For the text-containing cell, return its midpoint in (X, Y) coordinate format. 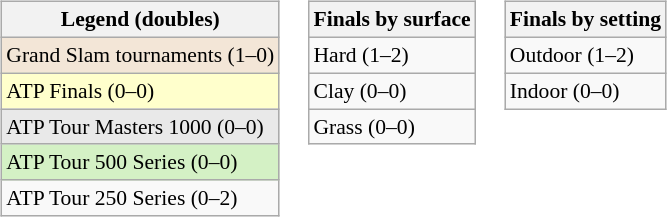
Indoor (0–0) (586, 91)
ATP Tour 250 Series (0–2) (140, 198)
Finals by surface (392, 20)
Outdoor (1–2) (586, 55)
Legend (doubles) (140, 20)
Clay (0–0) (392, 91)
ATP Finals (0–0) (140, 91)
Finals by setting (586, 20)
ATP Tour Masters 1000 (0–0) (140, 127)
ATP Tour 500 Series (0–0) (140, 162)
Grass (0–0) (392, 127)
Grand Slam tournaments (1–0) (140, 55)
Hard (1–2) (392, 55)
